From the cell containing the given text, extract its center point as [x, y] coordinate. 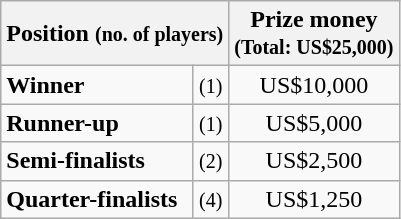
(2) [211, 161]
Winner [97, 85]
Runner-up [97, 123]
US$10,000 [314, 85]
Prize money(Total: US$25,000) [314, 34]
US$2,500 [314, 161]
US$5,000 [314, 123]
(4) [211, 199]
US$1,250 [314, 199]
Quarter-finalists [97, 199]
Position (no. of players) [115, 34]
Semi-finalists [97, 161]
